Determine the (X, Y) coordinate at the center of the cell enclosing the given text.  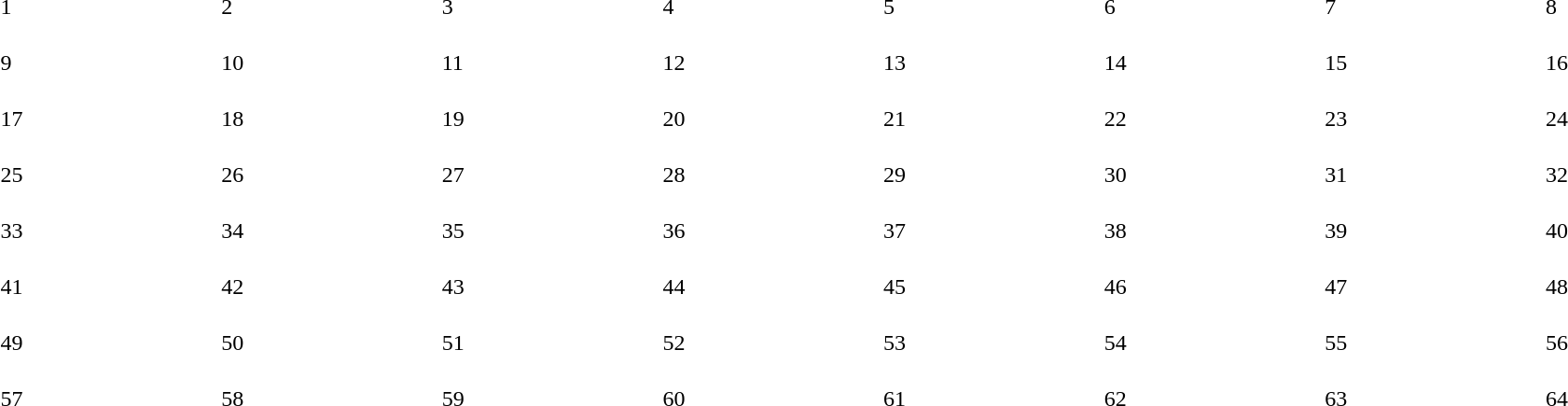
23 (1433, 131)
50 (329, 355)
55 (1433, 355)
29 (992, 187)
22 (1212, 131)
51 (549, 355)
54 (1212, 355)
13 (992, 75)
39 (1433, 243)
34 (329, 243)
47 (1433, 299)
45 (992, 299)
31 (1433, 187)
18 (329, 131)
28 (770, 187)
35 (549, 243)
42 (329, 299)
11 (549, 75)
19 (549, 131)
52 (770, 355)
44 (770, 299)
30 (1212, 187)
12 (770, 75)
37 (992, 243)
26 (329, 187)
21 (992, 131)
38 (1212, 243)
10 (329, 75)
14 (1212, 75)
43 (549, 299)
53 (992, 355)
46 (1212, 299)
20 (770, 131)
15 (1433, 75)
36 (770, 243)
27 (549, 187)
